From the cell containing the given text, extract its center point as [X, Y] coordinate. 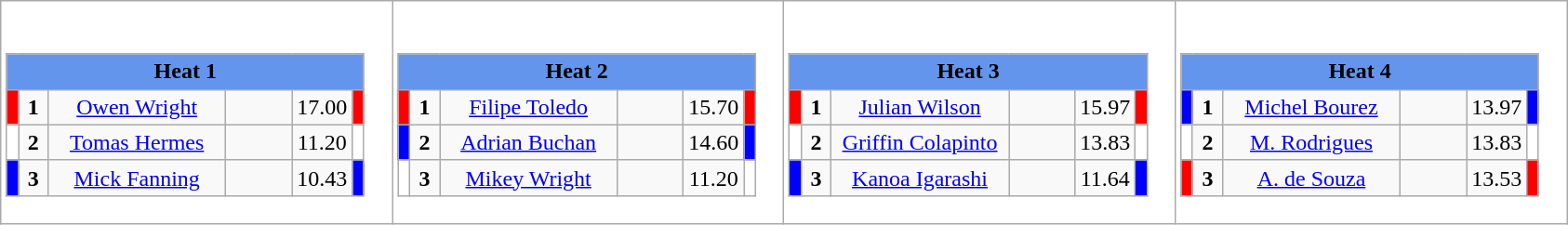
15.70 [714, 107]
11.64 [1105, 178]
Michel Bourez [1311, 107]
Griffin Colapinto [921, 142]
Filipe Toledo [528, 107]
13.97 [1497, 107]
Mikey Wright [528, 178]
15.97 [1105, 107]
Heat 3 1 Julian Wilson 15.97 2 Griffin Colapinto 13.83 3 Kanoa Igarashi 11.64 [980, 112]
Mick Fanning [138, 178]
Heat 2 1 Filipe Toledo 15.70 2 Adrian Buchan 14.60 3 Mikey Wright 11.20 [588, 112]
13.53 [1497, 178]
Heat 1 [185, 72]
M. Rodrigues [1311, 142]
14.60 [714, 142]
Heat 4 1 Michel Bourez 13.97 2 M. Rodrigues 13.83 3 A. de Souza 13.53 [1371, 112]
Kanoa Igarashi [921, 178]
Julian Wilson [921, 107]
Adrian Buchan [528, 142]
Tomas Hermes [138, 142]
10.43 [322, 178]
Heat 1 1 Owen Wright 17.00 2 Tomas Hermes 11.20 3 Mick Fanning 10.43 [197, 112]
A. de Souza [1311, 178]
Owen Wright [138, 107]
Heat 4 [1360, 72]
17.00 [322, 107]
Heat 2 [577, 72]
Heat 3 [968, 72]
